From the cell containing the given text, extract its center point as [x, y] coordinate. 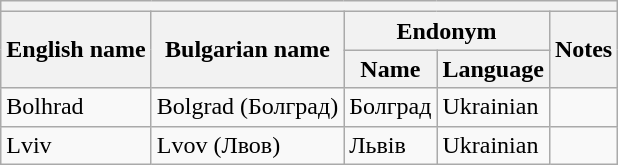
Bolgrad (Болград) [248, 107]
Lviv [76, 145]
Endonym [447, 31]
Болград [390, 107]
Lvov (Лвов) [248, 145]
Language [493, 69]
Львів [390, 145]
Bulgarian name [248, 50]
English name [76, 50]
Notes [583, 50]
Bolhrad [76, 107]
Name [390, 69]
